Detect which cell encompasses the target text, then output its (x, y) center coordinate. 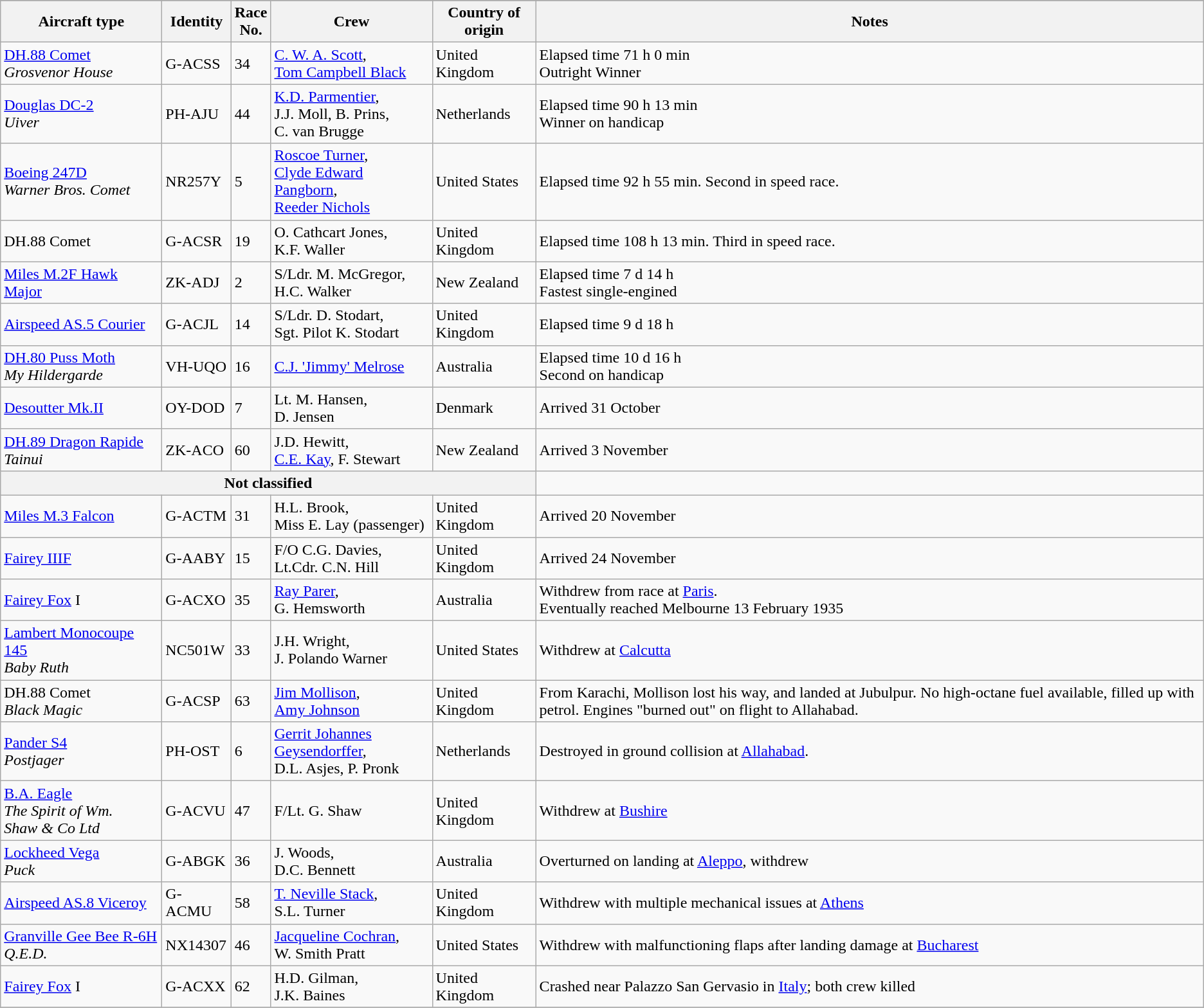
Withdrew at Calcutta (870, 651)
33 (251, 651)
G-ACSR (197, 240)
PH-AJU (197, 114)
Fairey IIIF (81, 558)
31 (251, 516)
NR257Y (197, 181)
Arrived 20 November (870, 516)
Withdrew with multiple mechanical issues at Athens (870, 903)
15 (251, 558)
DH.88 Comet (81, 240)
7 (251, 408)
Notes (870, 22)
Lockheed Vega Puck (81, 861)
Identity (197, 22)
G-ACVU (197, 811)
Gerrit Johannes Geysendorffer, D.L. Asjes, P. Pronk (351, 751)
G-AABY (197, 558)
G-ACXX (197, 986)
S/Ldr. D. Stodart, Sgt. Pilot K. Stodart (351, 324)
Elapsed time 7 d 14 hFastest single-engined (870, 283)
Crashed near Palazzo San Gervasio in Italy; both crew killed (870, 986)
19 (251, 240)
OY-DOD (197, 408)
Pander S4 Postjager (81, 751)
B.A. Eagle The Spirit of Wm.Shaw & Co Ltd (81, 811)
Arrived 31 October (870, 408)
2 (251, 283)
NC501W (197, 651)
DH.88 Comet Black Magic (81, 701)
DH.88 Comet Grosvenor House (81, 63)
14 (251, 324)
Country of origin (484, 22)
Boeing 247D Warner Bros. Comet (81, 181)
Elapsed time 9 d 18 h (870, 324)
Elapsed time 10 d 16 hSecond on handicap (870, 366)
5 (251, 181)
Withdrew with malfunctioning flaps after landing damage at Bucharest (870, 945)
G-ACJL (197, 324)
Withdrew at Bushire (870, 811)
34 (251, 63)
Airspeed AS.8 Viceroy (81, 903)
G-ACTM (197, 516)
Lambert Monocoupe 145 Baby Ruth (81, 651)
60 (251, 450)
G-ACXO (197, 600)
C. W. A. Scott,Tom Campbell Black (351, 63)
44 (251, 114)
DH.89 Dragon Rapide Tainui (81, 450)
Denmark (484, 408)
ZK-ACO (197, 450)
16 (251, 366)
Jacqueline Cochran, W. Smith Pratt (351, 945)
G-ACSS (197, 63)
Not classified (268, 483)
J. Woods, D.C. Bennett (351, 861)
K.D. Parmentier, J.J. Moll, B. Prins, C. van Brugge (351, 114)
Withdrew from race at Paris.Eventually reached Melbourne 13 February 1935 (870, 600)
G-ACSP (197, 701)
Elapsed time 71 h 0 minOutright Winner (870, 63)
63 (251, 701)
VH-UQO (197, 366)
T. Neville Stack, S.L. Turner (351, 903)
Ray Parer, G. Hemsworth (351, 600)
J.D. Hewitt, C.E. Kay, F. Stewart (351, 450)
Elapsed time 108 h 13 min. Third in speed race. (870, 240)
DH.80 Puss Moth My Hildergarde (81, 366)
58 (251, 903)
F/Lt. G. Shaw (351, 811)
Douglas DC-2 Uiver (81, 114)
46 (251, 945)
Jim Mollison, Amy Johnson (351, 701)
Miles M.2F Hawk Major (81, 283)
S/Ldr. M. McGregor, H.C. Walker (351, 283)
H.D. Gilman, J.K. Baines (351, 986)
Arrived 24 November (870, 558)
Airspeed AS.5 Courier (81, 324)
NX14307 (197, 945)
J.H. Wright, J. Polando Warner (351, 651)
Lt. M. Hansen, D. Jensen (351, 408)
Elapsed time 90 h 13 minWinner on handicap (870, 114)
ZK-ADJ (197, 283)
Desoutter Mk.II (81, 408)
35 (251, 600)
Miles M.3 Falcon (81, 516)
47 (251, 811)
Roscoe Turner, Clyde Edward Pangborn, Reeder Nichols (351, 181)
62 (251, 986)
Arrived 3 November (870, 450)
Destroyed in ground collision at Allahabad. (870, 751)
Aircraft type (81, 22)
Crew (351, 22)
RaceNo. (251, 22)
C.J. 'Jimmy' Melrose (351, 366)
6 (251, 751)
F/O C.G. Davies, Lt.Cdr. C.N. Hill (351, 558)
36 (251, 861)
G-ABGK (197, 861)
Overturned on landing at Aleppo, withdrew (870, 861)
Granville Gee Bee R-6H Q.E.D. (81, 945)
PH-OST (197, 751)
G-ACMU (197, 903)
Elapsed time 92 h 55 min. Second in speed race. (870, 181)
H.L. Brook, Miss E. Lay (passenger) (351, 516)
O. Cathcart Jones, K.F. Waller (351, 240)
